Determine the [x, y] coordinate at the center of the cell enclosing the given text.  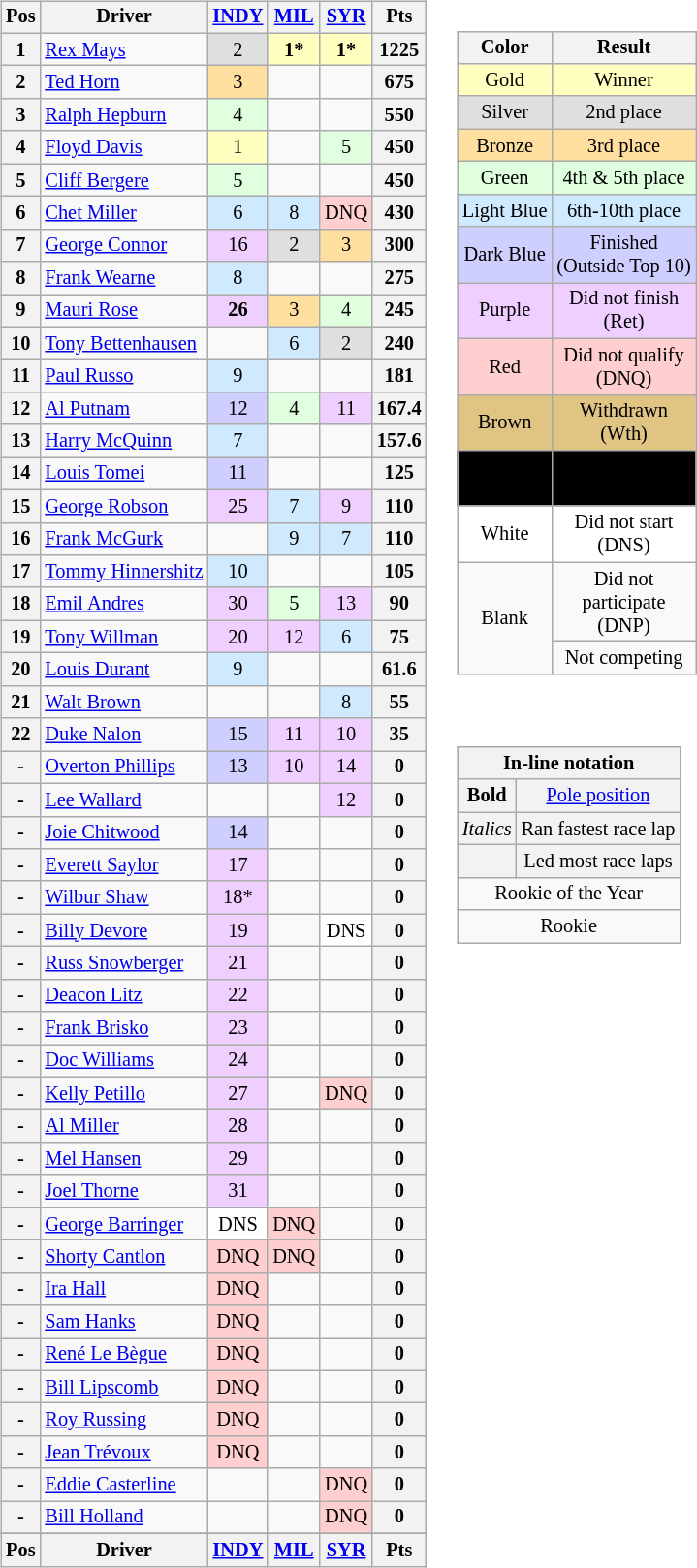
Green [504, 178]
Disqualified(DSQ) [623, 479]
Color [504, 47]
30 [238, 604]
Frank Brisko [124, 1028]
Roy Russing [124, 1420]
28 [238, 1126]
Frank McGurk [124, 539]
Rex Mays [124, 49]
Not competing [623, 658]
245 [399, 311]
27 [238, 1093]
Walt Brown [124, 702]
Brown [504, 423]
Louis Durant [124, 670]
6th-10th place [623, 210]
Bill Lipscomb [124, 1387]
550 [399, 115]
George Robson [124, 506]
18* [238, 897]
Chet Miller [124, 213]
Did not qualify(DNQ) [623, 366]
Mel Hansen [124, 1159]
Billy Devore [124, 930]
55 [399, 702]
Frank Wearne [124, 278]
157.6 [399, 441]
275 [399, 278]
Bill Holland [124, 1518]
Overton Phillips [124, 768]
Red [504, 366]
Lee Wallard [124, 800]
White [504, 534]
Kelly Petillo [124, 1093]
Tommy Hinnershitz [124, 572]
105 [399, 572]
Mauri Rose [124, 311]
Joie Chitwood [124, 832]
Paul Russo [124, 376]
Cliff Bergere [124, 180]
In-line notation [568, 764]
George Connor [124, 245]
31 [238, 1191]
Ralph Hepburn [124, 115]
Doc Williams [124, 1061]
125 [399, 474]
George Barringer [124, 1224]
29 [238, 1159]
Ran fastest race lap [599, 829]
26 [238, 311]
18 [20, 604]
24 [238, 1061]
90 [399, 604]
Harry McQuinn [124, 441]
181 [399, 376]
61.6 [399, 670]
Al Putnam [124, 409]
Duke Nalon [124, 735]
3rd place [623, 145]
Result [623, 47]
23 [238, 1028]
Black [504, 479]
Winner [623, 80]
Russ Snowberger [124, 963]
Did notparticipate(DNP) [623, 602]
Everett Saylor [124, 865]
Blank [504, 618]
Bronze [504, 145]
1225 [399, 49]
Silver [504, 112]
Deacon Litz [124, 995]
430 [399, 213]
Louis Tomei [124, 474]
René Le Bègue [124, 1355]
25 [238, 506]
Floyd Davis [124, 147]
Emil Andres [124, 604]
Purple [504, 311]
Tony Willman [124, 637]
Withdrawn(Wth) [623, 423]
Wilbur Shaw [124, 897]
300 [399, 245]
Gold [504, 80]
Shorty Cantlon [124, 1257]
Joel Thorne [124, 1191]
Rookie [568, 926]
75 [399, 637]
Jean Trévoux [124, 1453]
Ted Horn [124, 82]
Sam Hanks [124, 1322]
Pole position [599, 796]
675 [399, 82]
Did not finish(Ret) [623, 311]
Dark Blue [504, 255]
Bold [487, 796]
Light Blue [504, 210]
240 [399, 343]
Eddie Casterline [124, 1485]
4th & 5th place [623, 178]
Italics [487, 829]
Al Miller [124, 1126]
2nd place [623, 112]
167.4 [399, 409]
Led most race laps [599, 862]
35 [399, 735]
Finished(Outside Top 10) [623, 255]
Rookie of the Year [568, 894]
Ira Hall [124, 1289]
Tony Bettenhausen [124, 343]
Did not start(DNS) [623, 534]
